Identify which cell holds the provided text, then report its (X, Y) central coordinate. 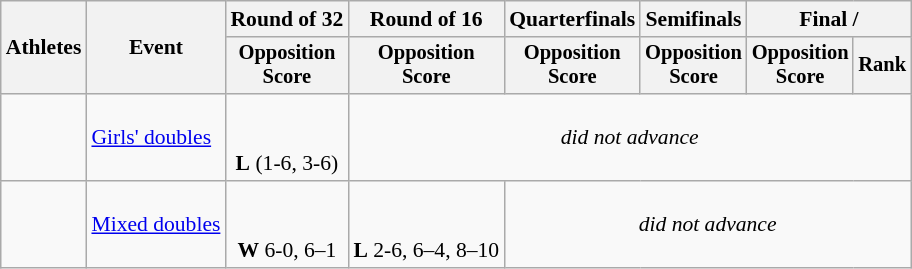
Round of 16 (426, 19)
Rank (882, 66)
Semifinals (694, 19)
L 2-6, 6–4, 8–10 (426, 224)
Mixed doubles (156, 224)
Final / (829, 19)
Quarterfinals (572, 19)
Event (156, 48)
Girls' doubles (156, 138)
L (1-6, 3-6) (286, 138)
Athletes (44, 48)
W 6-0, 6–1 (286, 224)
Round of 32 (286, 19)
